From the cell containing the given text, extract its center point as (X, Y) coordinate. 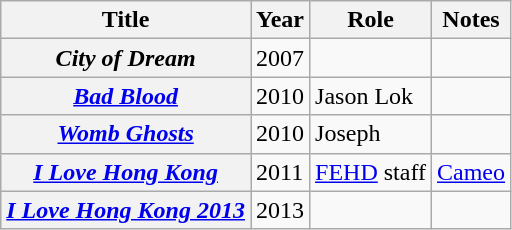
City of Dream (126, 58)
Jason Lok (371, 96)
Bad Blood (126, 96)
2011 (280, 172)
Joseph (371, 134)
Womb Ghosts (126, 134)
Title (126, 20)
Notes (472, 20)
I Love Hong Kong (126, 172)
Role (371, 20)
I Love Hong Kong 2013 (126, 210)
2013 (280, 210)
FEHD staff (371, 172)
2007 (280, 58)
Year (280, 20)
Cameo (472, 172)
